Output the [x, y] coordinate of the center of the cell containing the given text.  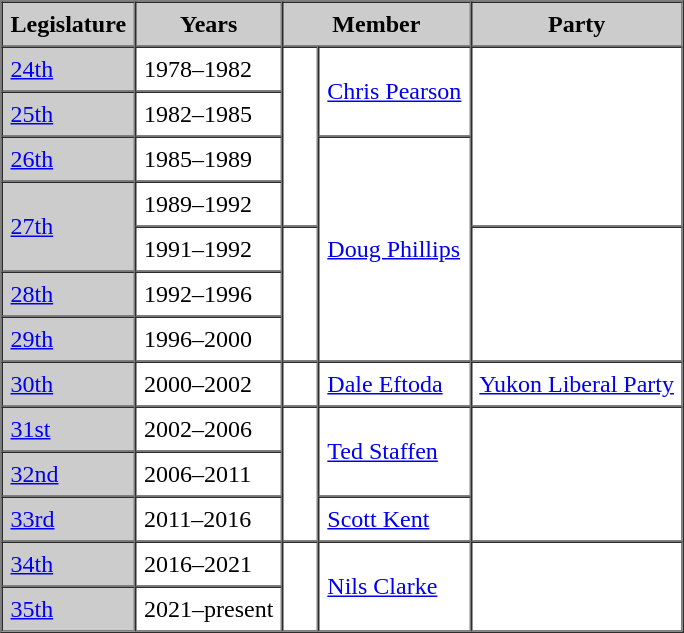
Doug Phillips [394, 248]
Dale Eftoda [394, 384]
Chris Pearson [394, 91]
1996–2000 [208, 338]
2000–2002 [208, 384]
27th [69, 227]
33rd [69, 518]
1992–1996 [208, 294]
35th [69, 608]
1991–1992 [208, 248]
Scott Kent [394, 518]
29th [69, 338]
2006–2011 [208, 474]
25th [69, 114]
30th [69, 384]
Member [376, 24]
28th [69, 294]
Party [576, 24]
34th [69, 564]
2016–2021 [208, 564]
Yukon Liberal Party [576, 384]
31st [69, 428]
1978–1982 [208, 68]
24th [69, 68]
Nils Clarke [394, 587]
26th [69, 158]
Years [208, 24]
Ted Staffen [394, 451]
2011–2016 [208, 518]
1985–1989 [208, 158]
Legislature [69, 24]
2021–present [208, 608]
1982–1985 [208, 114]
32nd [69, 474]
2002–2006 [208, 428]
1989–1992 [208, 204]
